Extract the (x, y) coordinate from the center of the cell holding the provided text.  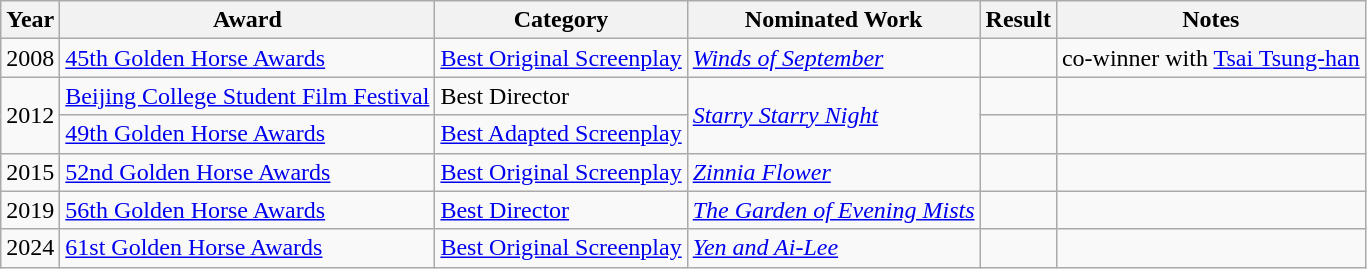
45th Golden Horse Awards (248, 58)
61st Golden Horse Awards (248, 248)
Starry Starry Night (834, 115)
52nd Golden Horse Awards (248, 172)
Best Adapted Screenplay (561, 134)
Yen and Ai-Lee (834, 248)
Category (561, 20)
Award (248, 20)
2012 (30, 115)
Result (1018, 20)
2024 (30, 248)
Nominated Work (834, 20)
Zinnia Flower (834, 172)
49th Golden Horse Awards (248, 134)
2019 (30, 210)
co-winner with Tsai Tsung-han (1210, 58)
Beijing College Student Film Festival (248, 96)
Notes (1210, 20)
56th Golden Horse Awards (248, 210)
Winds of September (834, 58)
The Garden of Evening Mists (834, 210)
2015 (30, 172)
Year (30, 20)
2008 (30, 58)
